Return the [x, y] coordinate for the center point of the cell that contains the specified text.  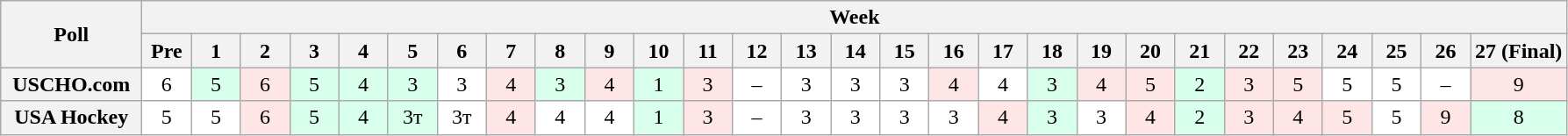
16 [954, 51]
11 [707, 51]
7 [511, 51]
17 [1003, 51]
27 (Final) [1519, 51]
19 [1101, 51]
21 [1199, 51]
25 [1396, 51]
23 [1298, 51]
Poll [72, 34]
13 [806, 51]
24 [1347, 51]
20 [1150, 51]
Pre [167, 51]
USA Hockey [72, 118]
14 [856, 51]
26 [1445, 51]
USCHO.com [72, 84]
10 [658, 51]
15 [905, 51]
18 [1052, 51]
12 [757, 51]
22 [1249, 51]
Week [855, 18]
